Return [X, Y] of the center of cell containing provided text 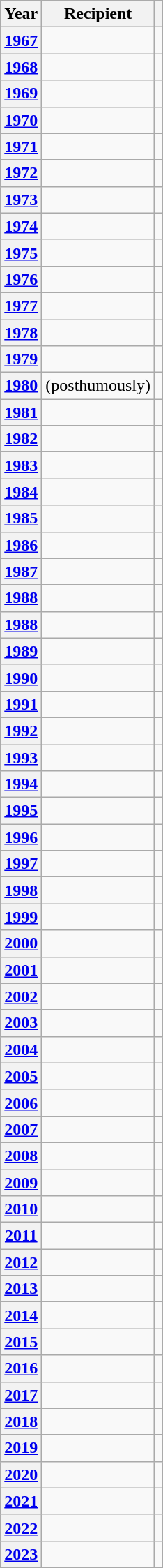
1984 [21, 492]
1992 [21, 731]
1983 [21, 465]
2007 [21, 1129]
1994 [21, 784]
1968 [21, 67]
1976 [21, 279]
1991 [21, 704]
2006 [21, 1103]
1998 [21, 890]
1980 [21, 386]
2015 [21, 1342]
1986 [21, 545]
1989 [21, 651]
1996 [21, 837]
2016 [21, 1368]
1997 [21, 864]
1973 [21, 200]
1982 [21, 439]
2001 [21, 970]
2023 [21, 1554]
1979 [21, 359]
1990 [21, 678]
2003 [21, 1023]
2019 [21, 1448]
1985 [21, 518]
2011 [21, 1236]
1995 [21, 811]
Recipient [98, 14]
2021 [21, 1501]
1993 [21, 757]
1978 [21, 333]
2000 [21, 943]
2022 [21, 1528]
2013 [21, 1289]
2004 [21, 1050]
1972 [21, 173]
2009 [21, 1183]
1974 [21, 226]
1969 [21, 94]
1981 [21, 412]
(posthumously) [98, 386]
2002 [21, 996]
1970 [21, 120]
2017 [21, 1395]
1967 [21, 40]
1977 [21, 306]
2012 [21, 1262]
1971 [21, 147]
2018 [21, 1421]
2005 [21, 1076]
1999 [21, 917]
2020 [21, 1474]
1987 [21, 572]
2014 [21, 1315]
2008 [21, 1156]
2010 [21, 1209]
1975 [21, 253]
Year [21, 14]
